From the cell containing the given text, extract its center point as [x, y] coordinate. 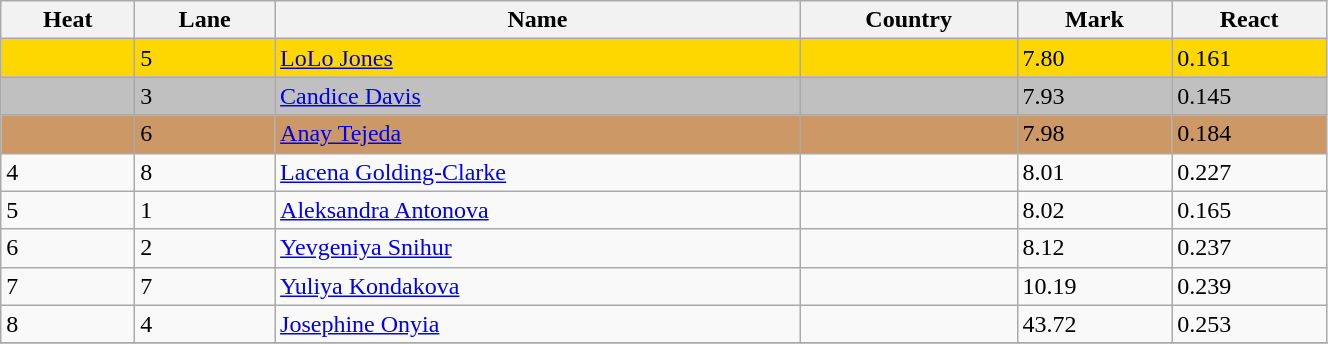
0.237 [1250, 248]
0.145 [1250, 96]
Country [908, 20]
1 [205, 210]
7.93 [1094, 96]
Candice Davis [538, 96]
React [1250, 20]
8.12 [1094, 248]
Aleksandra Antonova [538, 210]
Yuliya Kondakova [538, 286]
Name [538, 20]
0.253 [1250, 324]
0.239 [1250, 286]
3 [205, 96]
7.80 [1094, 58]
0.184 [1250, 134]
10.19 [1094, 286]
Lacena Golding-Clarke [538, 172]
Mark [1094, 20]
0.227 [1250, 172]
Yevgeniya Snihur [538, 248]
Josephine Onyia [538, 324]
Lane [205, 20]
2 [205, 248]
LoLo Jones [538, 58]
Anay Tejeda [538, 134]
0.161 [1250, 58]
8.01 [1094, 172]
Heat [68, 20]
7.98 [1094, 134]
0.165 [1250, 210]
8.02 [1094, 210]
43.72 [1094, 324]
